Detect which cell encompasses the target text, then output its [x, y] center coordinate. 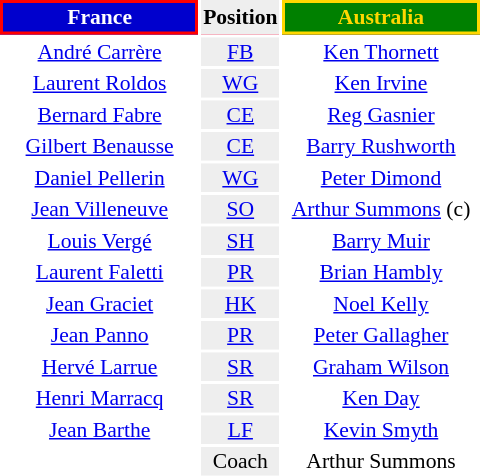
Jean Villeneuve [100, 209]
Position [240, 17]
LF [240, 430]
HK [240, 304]
Coach [240, 461]
France [100, 17]
Peter Dimond [381, 178]
Henri Marracq [100, 398]
Arthur Summons [381, 461]
Reg Gasnier [381, 114]
Australia [381, 17]
Barry Muir [381, 240]
Barry Rushworth [381, 146]
Graham Wilson [381, 366]
Jean Graciet [100, 304]
FB [240, 52]
Kevin Smyth [381, 430]
Noel Kelly [381, 304]
André Carrère [100, 52]
Daniel Pellerin [100, 178]
Jean Panno [100, 335]
Laurent Faletti [100, 272]
Brian Hambly [381, 272]
Peter Gallagher [381, 335]
Ken Day [381, 398]
SH [240, 240]
Louis Vergé [100, 240]
Gilbert Benausse [100, 146]
Arthur Summons (c) [381, 209]
Ken Irvine [381, 83]
Hervé Larrue [100, 366]
Bernard Fabre [100, 114]
SO [240, 209]
Jean Barthe [100, 430]
Laurent Roldos [100, 83]
Ken Thornett [381, 52]
